Scan for the cell matching the given text and deliver its (X, Y) coordinate at center. 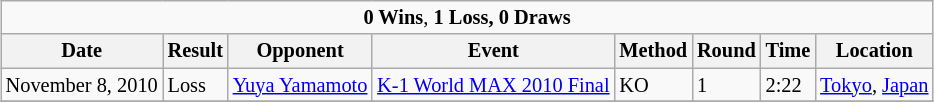
Yuya Yamamoto (300, 85)
Location (874, 51)
Event (493, 51)
Opponent (300, 51)
0 Wins, 1 Loss, 0 Draws (468, 18)
K-1 World MAX 2010 Final (493, 85)
Method (653, 51)
Date (82, 51)
Result (196, 51)
November 8, 2010 (82, 85)
Time (788, 51)
2:22 (788, 85)
KO (653, 85)
1 (726, 85)
Round (726, 51)
Loss (196, 85)
Tokyo, Japan (874, 85)
